For the text-containing cell, return its midpoint in (x, y) coordinate format. 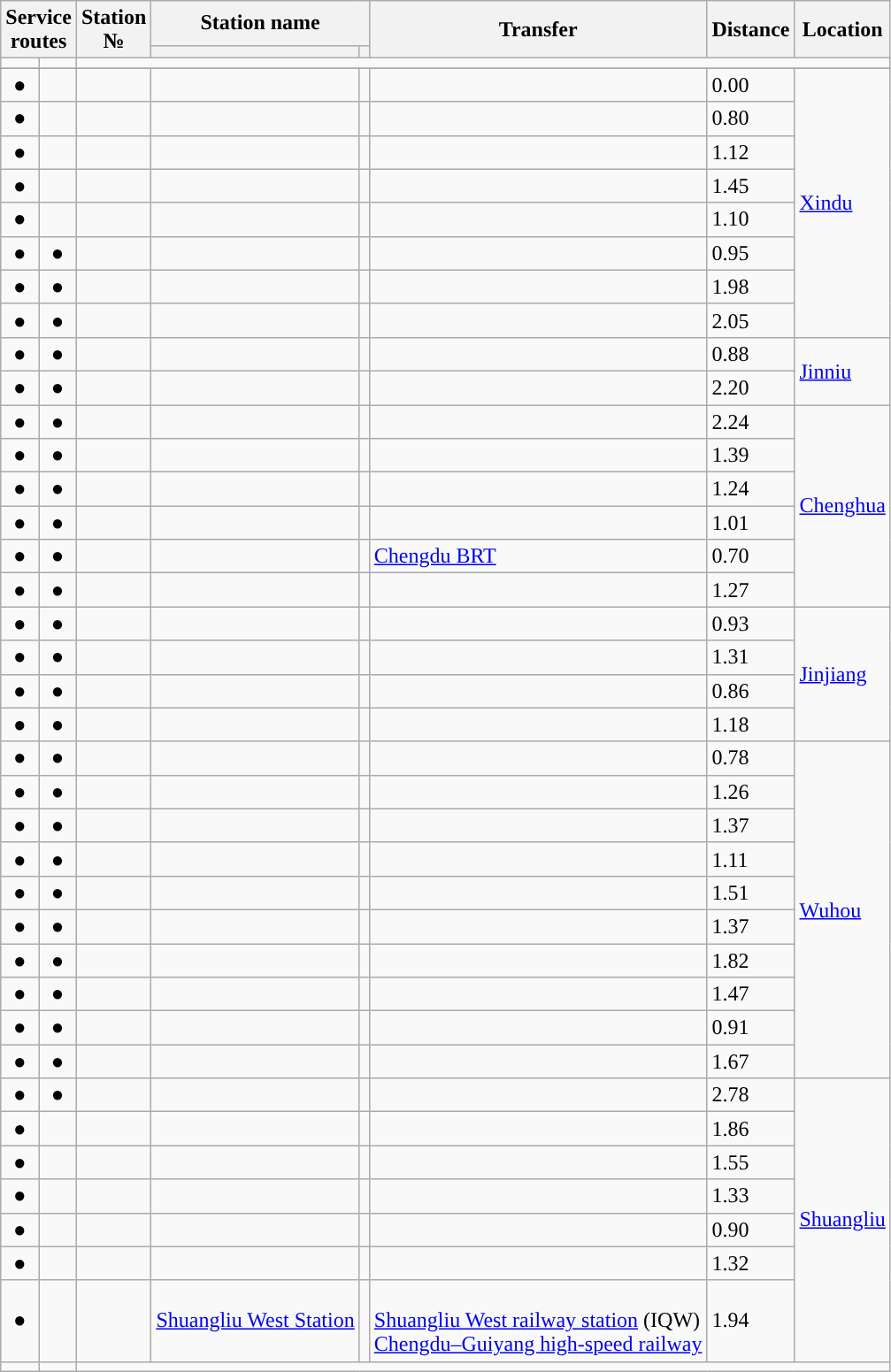
0.80 (750, 119)
1.24 (750, 489)
1.86 (750, 1129)
Location (842, 30)
1.26 (750, 792)
Shuangliu West Station (255, 1321)
Shuangliu (842, 1220)
0.70 (750, 556)
Chengdu BRT (538, 556)
Station№ (113, 30)
0.91 (750, 1028)
1.33 (750, 1196)
0.86 (750, 691)
0.90 (750, 1230)
0.78 (750, 758)
1.11 (750, 859)
1.31 (750, 657)
1.82 (750, 960)
1.51 (750, 893)
1.32 (750, 1263)
Jinniu (842, 371)
Distance (750, 30)
Transfer (538, 30)
1.98 (750, 287)
Shuangliu West railway station (IQW)Chengdu–Guiyang high-speed railway (538, 1321)
1.47 (750, 994)
1.27 (750, 590)
2.05 (750, 320)
1.45 (750, 186)
Wuhou (842, 909)
2.78 (750, 1095)
0.95 (750, 253)
Jinjiang (842, 674)
2.24 (750, 422)
1.18 (750, 724)
2.20 (750, 387)
Chenghua (842, 506)
Xindu (842, 203)
1.94 (750, 1321)
1.10 (750, 219)
Serviceroutes (39, 30)
1.12 (750, 152)
1.67 (750, 1062)
1.39 (750, 456)
1.01 (750, 523)
1.55 (750, 1162)
Station name (260, 23)
0.00 (750, 85)
0.88 (750, 354)
0.93 (750, 624)
